Search for the cell housing the specified text and yield its [X, Y] center coordinate. 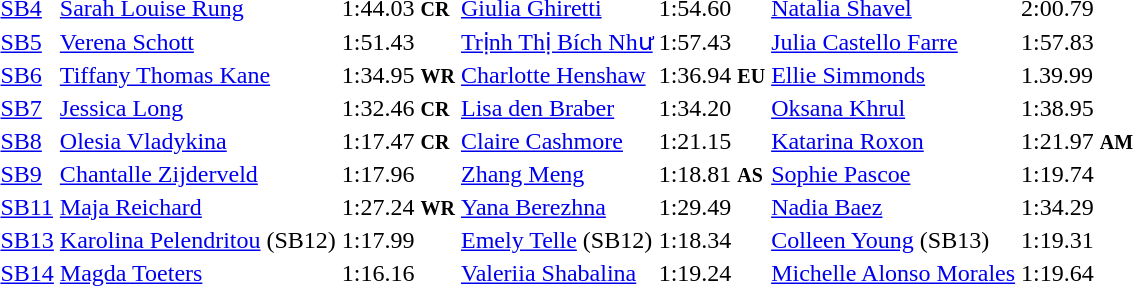
Maja Reichard [198, 207]
1:21.15 [712, 141]
Katarina Roxon [894, 141]
Zhang Meng [556, 175]
Tiffany Thomas Kane [198, 75]
Trịnh Thị Bích Như [556, 42]
1:27.24 WR [398, 207]
Colleen Young (SB13) [894, 241]
1:18.81 AS [712, 175]
1:32.46 CR [398, 109]
Claire Cashmore [556, 141]
1:18.34 [712, 241]
1:34.20 [712, 109]
Sophie Pascoe [894, 175]
Oksana Khrul [894, 109]
1:17.47 CR [398, 141]
1:36.94 EU [712, 75]
Nadia Baez [894, 207]
Ellie Simmonds [894, 75]
1:17.99 [398, 241]
Lisa den Braber [556, 109]
Emely Telle (SB12) [556, 241]
Yana Berezhna [556, 207]
1:34.95 WR [398, 75]
Verena Schott [198, 42]
Jessica Long [198, 109]
Karolina Pelendritou (SB12) [198, 241]
1:29.49 [712, 207]
Chantalle Zijderveld [198, 175]
1:17.96 [398, 175]
1:57.43 [712, 42]
Olesia Vladykina [198, 141]
1:51.43 [398, 42]
Charlotte Henshaw [556, 75]
Julia Castello Farre [894, 42]
